Search for the cell housing the specified text and yield its [x, y] center coordinate. 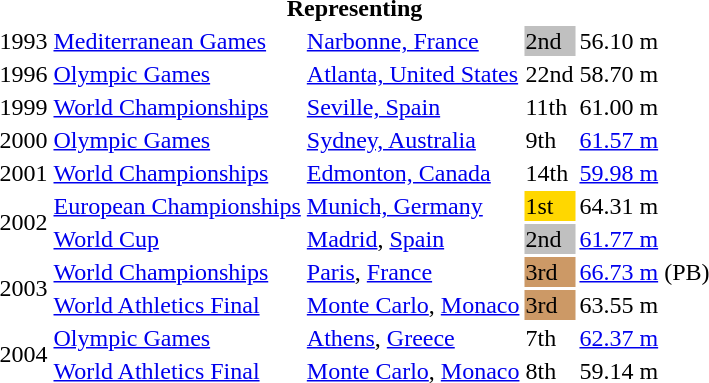
Madrid, Spain [413, 239]
Mediterranean Games [177, 41]
World Cup [177, 239]
Paris, France [413, 272]
Munich, Germany [413, 206]
22nd [550, 74]
Edmonton, Canada [413, 173]
Atlanta, United States [413, 74]
11th [550, 107]
Athens, Greece [413, 338]
9th [550, 140]
Sydney, Australia [413, 140]
Narbonne, France [413, 41]
1st [550, 206]
Seville, Spain [413, 107]
European Championships [177, 206]
14th [550, 173]
7th [550, 338]
Monte Carlo, Monaco [413, 305]
World Athletics Final [177, 305]
